Determine the [x, y] coordinate at the center of the cell enclosing the given text.  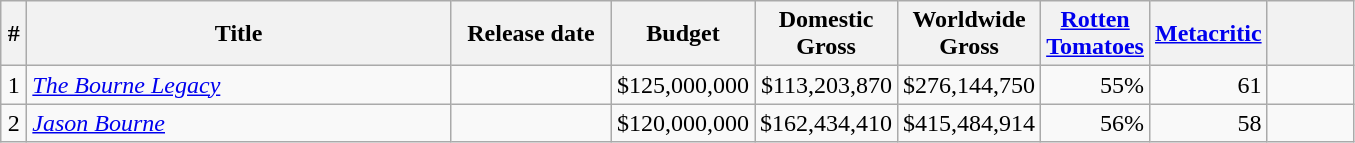
$276,144,750 [970, 85]
Release date [530, 34]
Domestic Gross [826, 34]
56% [1096, 123]
$120,000,000 [682, 123]
2 [14, 123]
55% [1096, 85]
Budget [682, 34]
1 [14, 85]
The Bourne Legacy [239, 85]
$415,484,914 [970, 123]
$113,203,870 [826, 85]
Title [239, 34]
Worldwide Gross [970, 34]
# [14, 34]
Rotten Tomatoes [1096, 34]
61 [1208, 85]
Metacritic [1208, 34]
$125,000,000 [682, 85]
Jason Bourne [239, 123]
58 [1208, 123]
$162,434,410 [826, 123]
